Find where the given text appears and provide that cell's center as (x, y) coordinate. 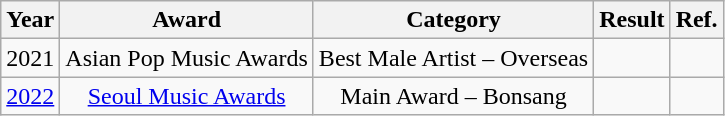
Award (187, 20)
2021 (30, 58)
Main Award – Bonsang (453, 96)
Ref. (696, 20)
Asian Pop Music Awards (187, 58)
Seoul Music Awards (187, 96)
Result (632, 20)
Best Male Artist – Overseas (453, 58)
Year (30, 20)
Category (453, 20)
2022 (30, 96)
